Extract the (X, Y) coordinate from the center of the cell holding the provided text.  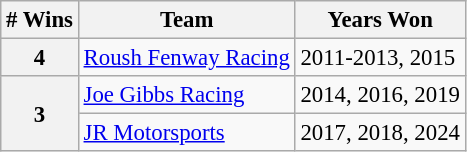
4 (40, 58)
2017, 2018, 2024 (380, 133)
Years Won (380, 20)
3 (40, 114)
Roush Fenway Racing (186, 58)
Team (186, 20)
2014, 2016, 2019 (380, 95)
# Wins (40, 20)
Joe Gibbs Racing (186, 95)
2011-2013, 2015 (380, 58)
JR Motorsports (186, 133)
